Find where the given text appears and provide that cell's center as (x, y) coordinate. 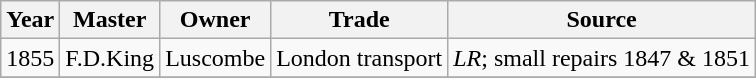
Master (110, 20)
LR; small repairs 1847 & 1851 (602, 58)
Luscombe (216, 58)
Trade (360, 20)
Source (602, 20)
F.D.King (110, 58)
1855 (30, 58)
London transport (360, 58)
Year (30, 20)
Owner (216, 20)
